Pinpoint the cell where the given text exists, returning its [X, Y] midpoint coordinate. 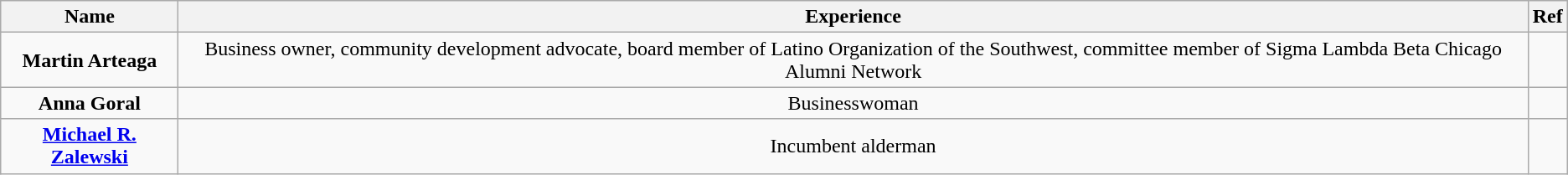
Martin Arteaga [90, 60]
Anna Goral [90, 103]
Incumbent alderman [853, 146]
Michael R. Zalewski [90, 146]
Ref [1548, 17]
Experience [853, 17]
Businesswoman [853, 103]
Name [90, 17]
